Output the (x, y) coordinate of the center of the cell containing the given text.  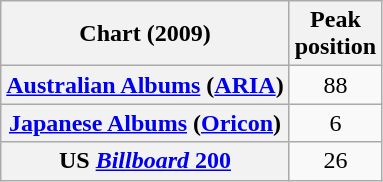
Chart (2009) (145, 34)
US Billboard 200 (145, 161)
Peakposition (335, 34)
26 (335, 161)
88 (335, 85)
6 (335, 123)
Japanese Albums (Oricon) (145, 123)
Australian Albums (ARIA) (145, 85)
